Determine the [X, Y] coordinate at the center of the cell enclosing the given text.  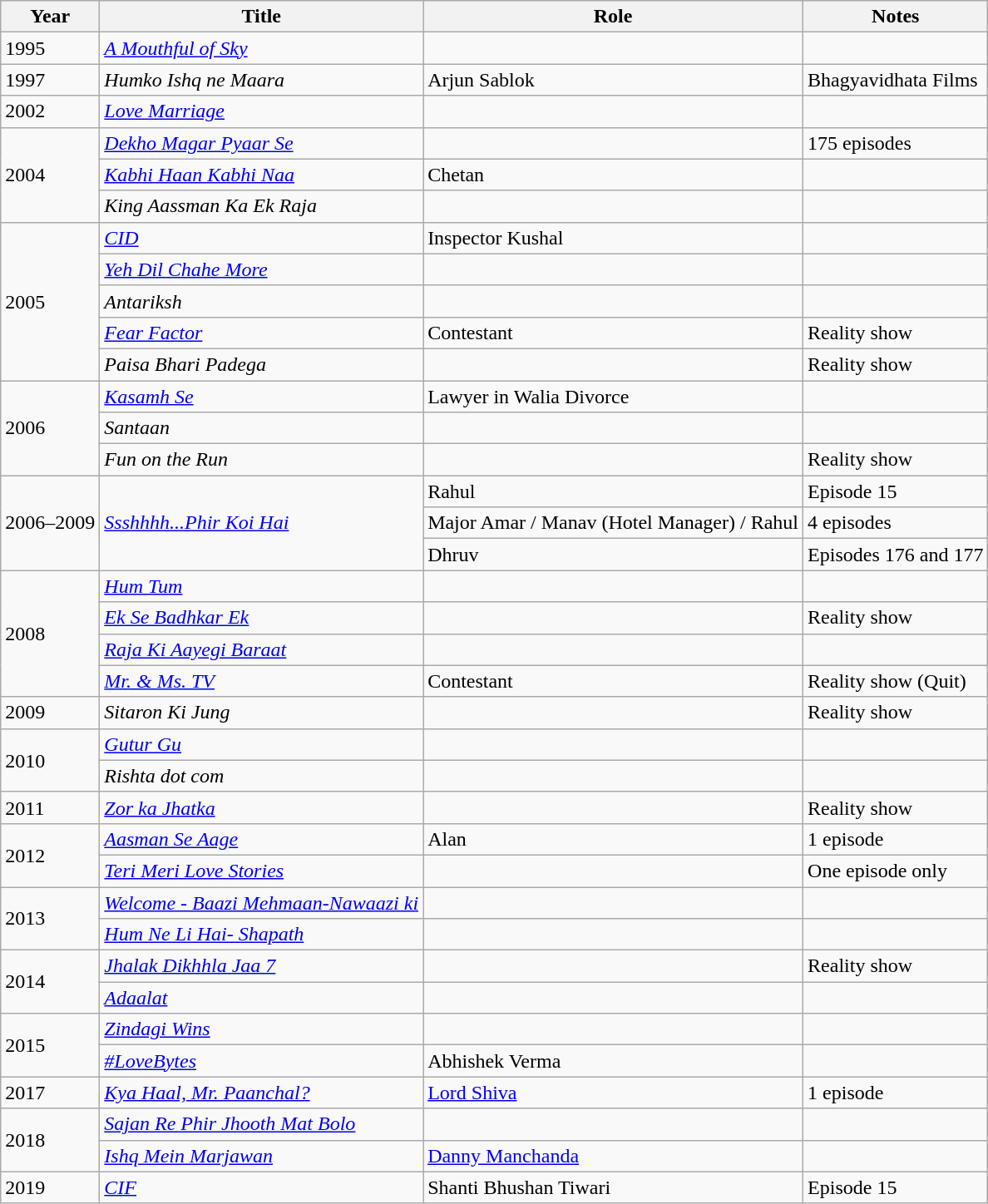
CIF [261, 1187]
Sitaron Ki Jung [261, 713]
Gutur Gu [261, 744]
Episodes 176 and 177 [896, 555]
Arjun Sablok [614, 80]
2004 [50, 175]
2014 [50, 982]
Zindagi Wins [261, 1029]
Hum Ne Li Hai- Shapath [261, 935]
Teri Meri Love Stories [261, 871]
Yeh Dil Chahe More [261, 269]
Ishq Mein Marjawan [261, 1156]
Fear Factor [261, 333]
2011 [50, 807]
Fun on the Run [261, 460]
Major Amar / Manav (Hotel Manager) / Rahul [614, 523]
CID [261, 238]
Shanti Bhushan Tiwari [614, 1187]
Kabhi Haan Kabhi Naa [261, 175]
Kasamh Se [261, 397]
Mr. & Ms. TV [261, 681]
2010 [50, 760]
Paisa Bhari Padega [261, 364]
Lord Shiva [614, 1093]
2006–2009 [50, 523]
Alan [614, 839]
Year [50, 17]
Title [261, 17]
Welcome - Baazi Mehmaan-Nawaazi ki [261, 902]
Lawyer in Walia Divorce [614, 397]
Bhagyavidhata Films [896, 80]
Antariksh [261, 301]
Raja Ki Aayegi Baraat [261, 649]
Role [614, 17]
175 episodes [896, 143]
One episode only [896, 871]
Aasman Se Aage [261, 839]
Reality show (Quit) [896, 681]
2017 [50, 1093]
2006 [50, 428]
Zor ka Jhatka [261, 807]
A Mouthful of Sky [261, 48]
2005 [50, 301]
Notes [896, 17]
Sajan Re Phir Jhooth Mat Bolo [261, 1124]
Danny Manchanda [614, 1156]
King Aassman Ka Ek Raja [261, 206]
Rahul [614, 491]
4 episodes [896, 523]
Inspector Kushal [614, 238]
Humko Ishq ne Maara [261, 80]
1997 [50, 80]
Hum Tum [261, 586]
2015 [50, 1045]
Dekho Magar Pyaar Se [261, 143]
2012 [50, 855]
Santaan [261, 428]
Kya Haal, Mr. Paanchal? [261, 1093]
Dhruv [614, 555]
Ek Se Badhkar Ek [261, 618]
1995 [50, 48]
Adaalat [261, 998]
2002 [50, 111]
Ssshhhh...Phir Koi Hai [261, 523]
Love Marriage [261, 111]
2009 [50, 713]
2008 [50, 634]
#LoveBytes [261, 1061]
Rishta dot com [261, 776]
2013 [50, 918]
Chetan [614, 175]
Abhishek Verma [614, 1061]
2019 [50, 1187]
2018 [50, 1140]
Jhalak Dikhhla Jaa 7 [261, 966]
